Determine the (x, y) coordinate at the center of the cell enclosing the given text.  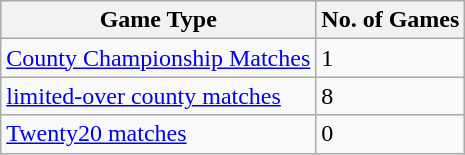
Game Type (158, 20)
No. of Games (390, 20)
Twenty20 matches (158, 134)
County Championship Matches (158, 58)
8 (390, 96)
1 (390, 58)
0 (390, 134)
limited-over county matches (158, 96)
